Find where the given text appears and provide that cell's center as (X, Y) coordinate. 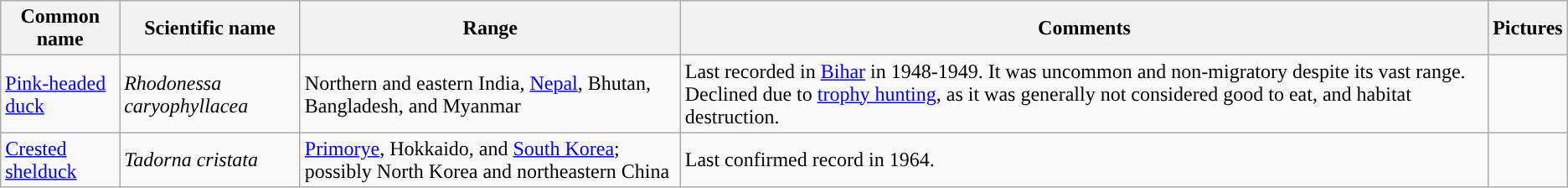
Common name (60, 29)
Rhodonessa caryophyllacea (210, 94)
Range (490, 29)
Last confirmed record in 1964. (1084, 159)
Pink-headed duck (60, 94)
Scientific name (210, 29)
Pictures (1528, 29)
Northern and eastern India, Nepal, Bhutan, Bangladesh, and Myanmar (490, 94)
Crested shelduck (60, 159)
Comments (1084, 29)
Primorye, Hokkaido, and South Korea; possibly North Korea and northeastern China (490, 159)
Tadorna cristata (210, 159)
